Identify which cell holds the provided text, then report its (X, Y) central coordinate. 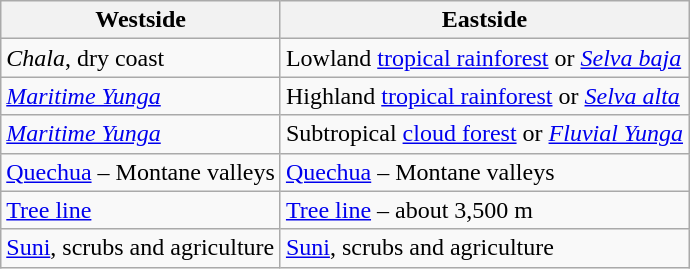
Tree line – about 3,500 m (484, 210)
Eastside (484, 20)
Highland tropical rainforest or Selva alta (484, 96)
Tree line (141, 210)
Subtropical cloud forest or Fluvial Yunga (484, 134)
Chala, dry coast (141, 58)
Westside (141, 20)
Lowland tropical rainforest or Selva baja (484, 58)
